Scan for the cell matching the given text and deliver its [X, Y] coordinate at center. 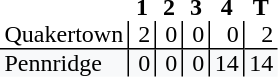
Pennridge [64, 63]
Quakertown [64, 35]
